Return [X, Y] of the center of cell containing provided text 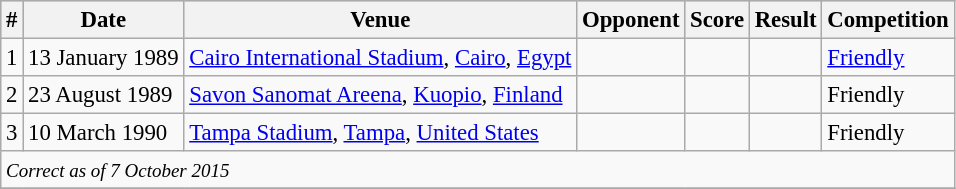
3 [12, 133]
23 August 1989 [104, 95]
Result [786, 20]
Venue [380, 20]
Savon Sanomat Areena, Kuopio, Finland [380, 95]
Correct as of 7 October 2015 [478, 170]
13 January 1989 [104, 58]
Date [104, 20]
Tampa Stadium, Tampa, United States [380, 133]
2 [12, 95]
Opponent [631, 20]
Cairo International Stadium, Cairo, Egypt [380, 58]
# [12, 20]
10 March 1990 [104, 133]
Competition [888, 20]
Score [718, 20]
1 [12, 58]
